Scan for the cell matching the given text and deliver its (X, Y) coordinate at center. 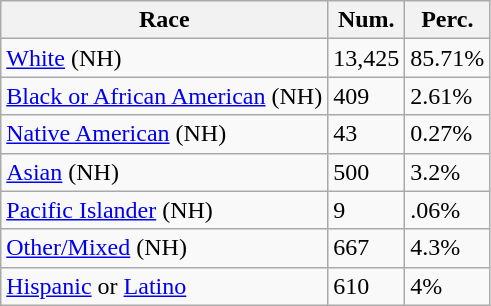
500 (366, 172)
4% (448, 286)
13,425 (366, 58)
4.3% (448, 248)
3.2% (448, 172)
Num. (366, 20)
667 (366, 248)
9 (366, 210)
Pacific Islander (NH) (164, 210)
Other/Mixed (NH) (164, 248)
85.71% (448, 58)
Race (164, 20)
Native American (NH) (164, 134)
Black or African American (NH) (164, 96)
Hispanic or Latino (164, 286)
610 (366, 286)
Perc. (448, 20)
.06% (448, 210)
43 (366, 134)
White (NH) (164, 58)
2.61% (448, 96)
Asian (NH) (164, 172)
0.27% (448, 134)
409 (366, 96)
